Find where the given text appears and provide that cell's center as [X, Y] coordinate. 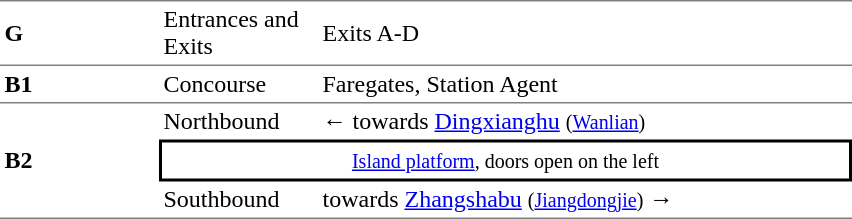
Entrances and Exits [238, 33]
G [80, 33]
← towards Dingxianghu (Wanlian) [585, 122]
B1 [80, 85]
Island platform, doors open on the left [506, 161]
Faregates, Station Agent [585, 85]
Concourse [238, 85]
Northbound [238, 122]
Exits A-D [585, 33]
